Extract the (X, Y) coordinate from the center of the cell holding the provided text.  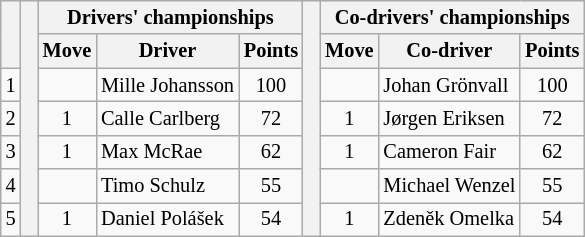
3 (11, 152)
Driver (168, 51)
5 (11, 219)
Co-driver (449, 51)
Zdeněk Omelka (449, 219)
Max McRae (168, 152)
Drivers' championships (170, 17)
Michael Wenzel (449, 186)
Jørgen Eriksen (449, 118)
2 (11, 118)
Mille Johansson (168, 85)
Johan Grönvall (449, 85)
Timo Schulz (168, 186)
Daniel Polášek (168, 219)
Cameron Fair (449, 152)
4 (11, 186)
Co-drivers' championships (452, 17)
Calle Carlberg (168, 118)
